Pinpoint the cell where the given text exists, returning its [X, Y] midpoint coordinate. 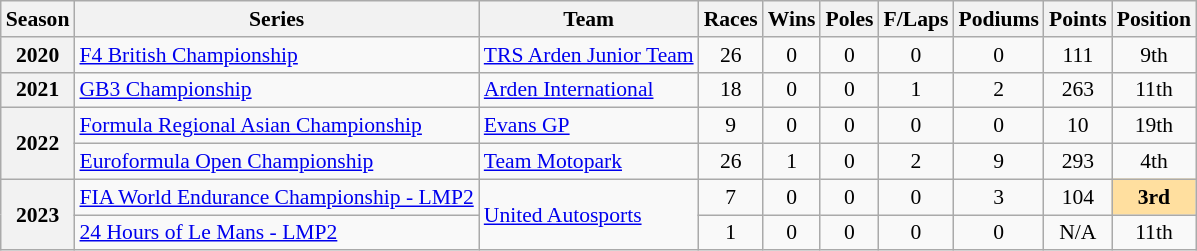
2020 [38, 55]
Podiums [998, 19]
Arden International [589, 90]
Team [589, 19]
2022 [38, 144]
TRS Arden Junior Team [589, 55]
F4 British Championship [276, 55]
24 Hours of Le Mans - LMP2 [276, 233]
4th [1154, 162]
263 [1078, 90]
GB3 Championship [276, 90]
18 [731, 90]
FIA World Endurance Championship - LMP2 [276, 197]
Points [1078, 19]
N/A [1078, 233]
Formula Regional Asian Championship [276, 126]
Season [38, 19]
19th [1154, 126]
Series [276, 19]
111 [1078, 55]
3rd [1154, 197]
Euroformula Open Championship [276, 162]
Wins [792, 19]
3 [998, 197]
2021 [38, 90]
7 [731, 197]
293 [1078, 162]
2023 [38, 214]
Races [731, 19]
Position [1154, 19]
9th [1154, 55]
United Autosports [589, 214]
10 [1078, 126]
Team Motopark [589, 162]
Poles [849, 19]
F/Laps [916, 19]
Evans GP [589, 126]
104 [1078, 197]
